Scan for the cell matching the given text and deliver its [X, Y] coordinate at center. 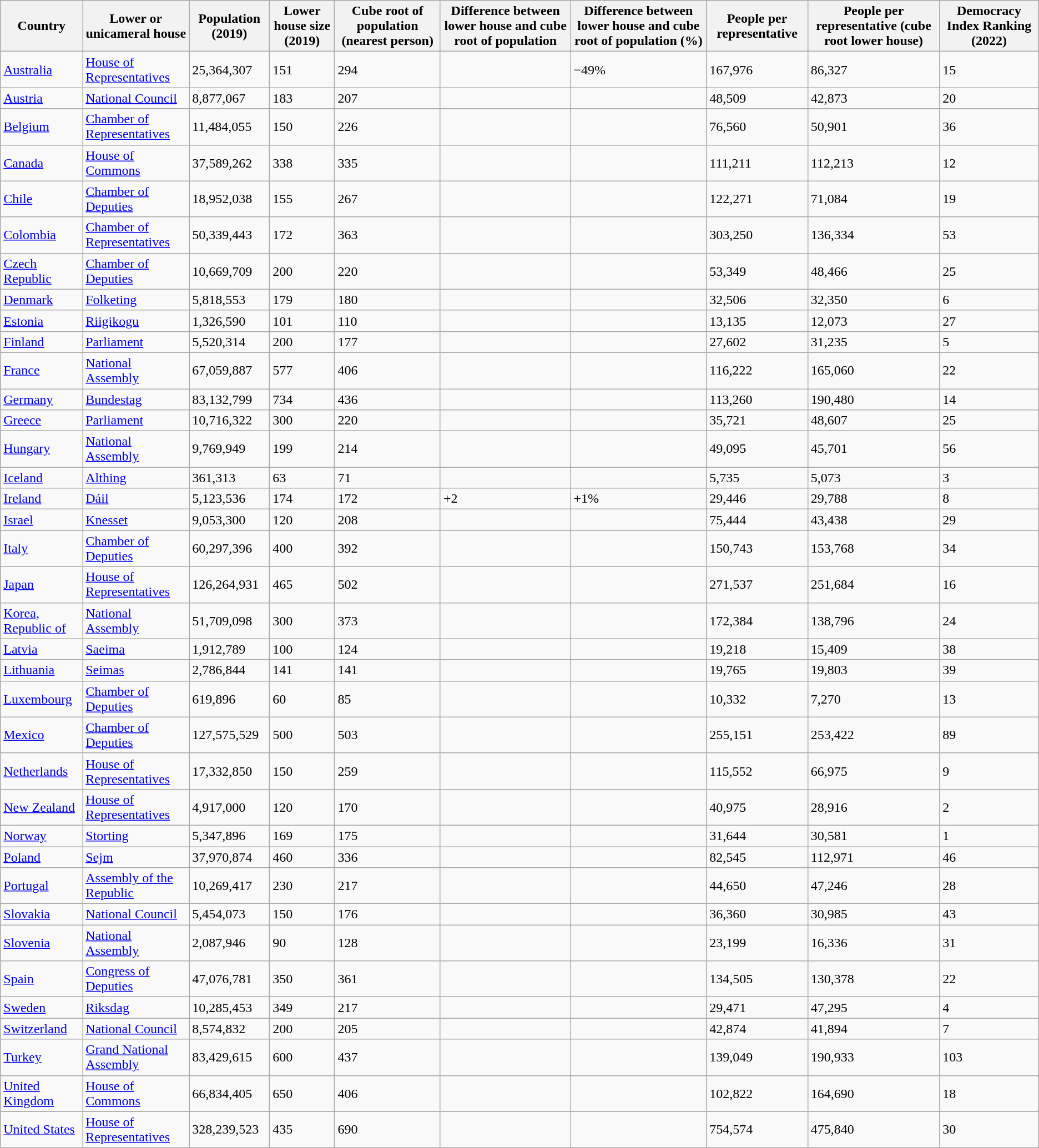
130,378 [874, 979]
Seimas [136, 670]
690 [387, 1130]
199 [302, 449]
112,213 [874, 163]
19 [989, 199]
66,975 [874, 771]
113,260 [757, 399]
138,796 [874, 620]
5,073 [874, 478]
350 [302, 979]
Saeima [136, 649]
Riigikogu [136, 321]
People per representative [757, 26]
437 [387, 1058]
Turkey [42, 1058]
Lithuania [42, 670]
47,246 [874, 886]
Lower or unicameral house [136, 26]
102,822 [757, 1093]
Difference between lower house and cube root of population [505, 26]
23,199 [757, 943]
France [42, 371]
5 [989, 342]
500 [302, 735]
Storting [136, 836]
127,575,529 [230, 735]
128 [387, 943]
53 [989, 235]
116,222 [757, 371]
32,350 [874, 300]
Chile [42, 199]
40,975 [757, 807]
38 [989, 649]
153,768 [874, 548]
734 [302, 399]
255,151 [757, 735]
18,952,038 [230, 199]
754,574 [757, 1130]
Iceland [42, 478]
34 [989, 548]
349 [302, 1008]
12,073 [874, 321]
172,384 [757, 620]
19,218 [757, 649]
Italy [42, 548]
373 [387, 620]
50,339,443 [230, 235]
Austria [42, 98]
Sweden [42, 1008]
Denmark [42, 300]
89 [989, 735]
167,976 [757, 70]
43 [989, 914]
136,334 [874, 235]
15 [989, 70]
76,560 [757, 127]
Population (2019) [230, 26]
214 [387, 449]
16 [989, 585]
36 [989, 127]
10,716,322 [230, 421]
465 [302, 585]
134,505 [757, 979]
75,444 [757, 520]
25,364,307 [230, 70]
336 [387, 857]
294 [387, 70]
124 [387, 649]
303,250 [757, 235]
29,471 [757, 1008]
United States [42, 1130]
16,336 [874, 943]
83,429,615 [230, 1058]
1,326,590 [230, 321]
86,327 [874, 70]
66,834,405 [230, 1093]
Czech Republic [42, 271]
475,840 [874, 1130]
600 [302, 1058]
56 [989, 449]
32,506 [757, 300]
Mexico [42, 735]
Estonia [42, 321]
436 [387, 399]
180 [387, 300]
10,285,453 [230, 1008]
111,211 [757, 163]
28 [989, 886]
4 [989, 1008]
183 [302, 98]
8,877,067 [230, 98]
112,971 [874, 857]
41,894 [874, 1029]
253,422 [874, 735]
30,581 [874, 836]
8,574,832 [230, 1029]
19,765 [757, 670]
27 [989, 321]
205 [387, 1029]
New Zealand [42, 807]
174 [302, 499]
230 [302, 886]
71 [387, 478]
27,602 [757, 342]
Dáil [136, 499]
165,060 [874, 371]
Canada [42, 163]
83,132,799 [230, 399]
4,917,000 [230, 807]
46 [989, 857]
460 [302, 857]
29,788 [874, 499]
Portugal [42, 886]
10,269,417 [230, 886]
31 [989, 943]
Spain [42, 979]
37,589,262 [230, 163]
1,912,789 [230, 649]
179 [302, 300]
United Kingdom [42, 1093]
36,360 [757, 914]
8 [989, 499]
502 [387, 585]
190,933 [874, 1058]
5,735 [757, 478]
10,332 [757, 699]
53,349 [757, 271]
392 [387, 548]
11,484,055 [230, 127]
Hungary [42, 449]
2 [989, 807]
37,970,874 [230, 857]
170 [387, 807]
60 [302, 699]
20 [989, 98]
Belgium [42, 127]
Riksdag [136, 1008]
10,669,709 [230, 271]
7,270 [874, 699]
5,123,536 [230, 499]
51,709,098 [230, 620]
126,264,931 [230, 585]
Assembly of the Republic [136, 886]
2,786,844 [230, 670]
Grand National Assembly [136, 1058]
1 [989, 836]
50,901 [874, 127]
45,701 [874, 449]
39 [989, 670]
Colombia [42, 235]
Cube root of population (nearest person) [387, 26]
13,135 [757, 321]
139,049 [757, 1058]
271,537 [757, 585]
49,095 [757, 449]
328,239,523 [230, 1130]
9,769,949 [230, 449]
47,295 [874, 1008]
503 [387, 735]
−49% [638, 70]
44,650 [757, 886]
35,721 [757, 421]
122,271 [757, 199]
267 [387, 199]
619,896 [230, 699]
31,644 [757, 836]
Korea, Republic of [42, 620]
150,743 [757, 548]
259 [387, 771]
363 [387, 235]
361,313 [230, 478]
335 [387, 163]
15,409 [874, 649]
48,466 [874, 271]
Finland [42, 342]
Norway [42, 836]
151 [302, 70]
Switzerland [42, 1029]
577 [302, 371]
361 [387, 979]
29 [989, 520]
48,607 [874, 421]
Difference between lower house and cube root of population (%) [638, 26]
47,076,781 [230, 979]
3 [989, 478]
Bundestag [136, 399]
338 [302, 163]
208 [387, 520]
9 [989, 771]
100 [302, 649]
175 [387, 836]
400 [302, 548]
30,985 [874, 914]
207 [387, 98]
169 [302, 836]
19,803 [874, 670]
115,552 [757, 771]
12 [989, 163]
6 [989, 300]
Australia [42, 70]
18 [989, 1093]
226 [387, 127]
177 [387, 342]
Knesset [136, 520]
31,235 [874, 342]
13 [989, 699]
251,684 [874, 585]
14 [989, 399]
110 [387, 321]
90 [302, 943]
155 [302, 199]
Latvia [42, 649]
5,347,896 [230, 836]
Folketing [136, 300]
190,480 [874, 399]
24 [989, 620]
Slovenia [42, 943]
435 [302, 1130]
5,520,314 [230, 342]
103 [989, 1058]
67,059,887 [230, 371]
5,818,553 [230, 300]
+2 [505, 499]
650 [302, 1093]
Israel [42, 520]
Japan [42, 585]
85 [387, 699]
101 [302, 321]
176 [387, 914]
82,545 [757, 857]
5,454,073 [230, 914]
42,873 [874, 98]
29,446 [757, 499]
Luxembourg [42, 699]
Country [42, 26]
Germany [42, 399]
71,084 [874, 199]
Democracy Index Ranking (2022) [989, 26]
2,087,946 [230, 943]
9,053,300 [230, 520]
Althing [136, 478]
Lower house size (2019) [302, 26]
42,874 [757, 1029]
Greece [42, 421]
43,438 [874, 520]
30 [989, 1130]
People per representative (cube root lower house) [874, 26]
Poland [42, 857]
Slovakia [42, 914]
60,297,396 [230, 548]
Netherlands [42, 771]
+1% [638, 499]
164,690 [874, 1093]
Ireland [42, 499]
28,916 [874, 807]
48,509 [757, 98]
7 [989, 1029]
17,332,850 [230, 771]
Sejm [136, 857]
Congress of Deputies [136, 979]
63 [302, 478]
